Scan for the cell matching the given text and deliver its [x, y] coordinate at center. 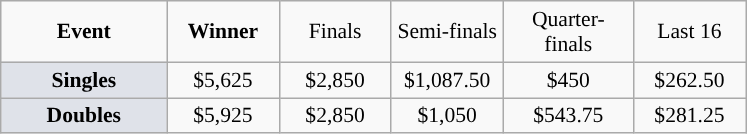
Winner [223, 32]
Semi-finals [447, 32]
Quarter-finals [568, 32]
$1,087.50 [447, 80]
$450 [568, 80]
$543.75 [568, 116]
$1,050 [447, 116]
$5,625 [223, 80]
Last 16 [689, 32]
Finals [335, 32]
$262.50 [689, 80]
Event [84, 32]
Doubles [84, 116]
Singles [84, 80]
$281.25 [689, 116]
$5,925 [223, 116]
